Determine the [x, y] coordinate at the center of the cell enclosing the given text.  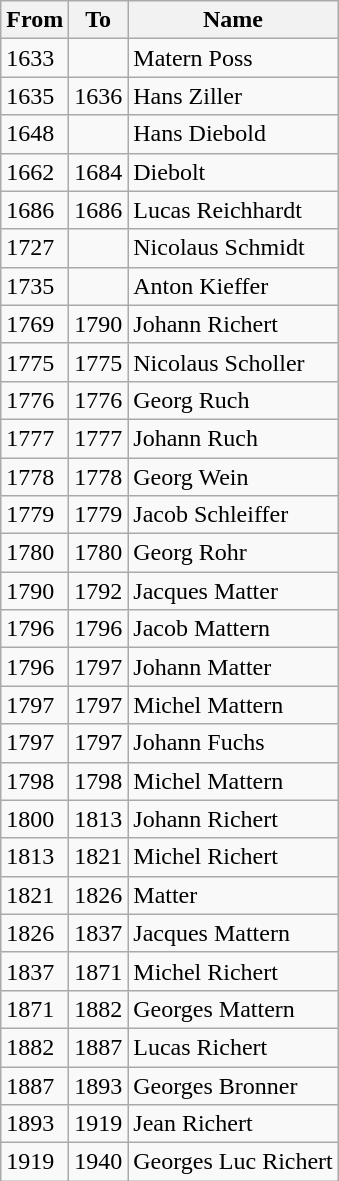
1727 [35, 248]
1633 [35, 58]
Matter [234, 895]
Jacques Mattern [234, 933]
Hans Diebold [234, 134]
From [35, 20]
Jean Richert [234, 1124]
Georg Ruch [234, 400]
To [98, 20]
Hans Ziller [234, 96]
1636 [98, 96]
Name [234, 20]
Johann Matter [234, 667]
Lucas Reichhardt [234, 210]
1635 [35, 96]
Matern Poss [234, 58]
Georg Rohr [234, 553]
Georg Wein [234, 477]
1735 [35, 286]
Johann Ruch [234, 438]
1769 [35, 324]
1792 [98, 591]
Johann Fuchs [234, 743]
Diebolt [234, 172]
Georges Mattern [234, 1009]
1648 [35, 134]
Nicolaus Schmidt [234, 248]
1940 [98, 1162]
Jacob Schleiffer [234, 515]
Anton Kieffer [234, 286]
Georges Bronner [234, 1085]
Lucas Richert [234, 1047]
Jacob Mattern [234, 629]
Georges Luc Richert [234, 1162]
Nicolaus Scholler [234, 362]
1800 [35, 819]
1684 [98, 172]
Jacques Matter [234, 591]
1662 [35, 172]
